Determine the (X, Y) coordinate at the center of the cell enclosing the given text.  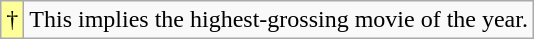
This implies the highest-grossing movie of the year. (279, 20)
† (12, 20)
